Output the [X, Y] coordinate of the center of the cell containing the given text.  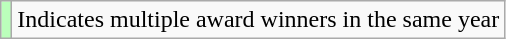
Indicates multiple award winners in the same year [258, 20]
